Return (x, y) of the center of cell containing provided text 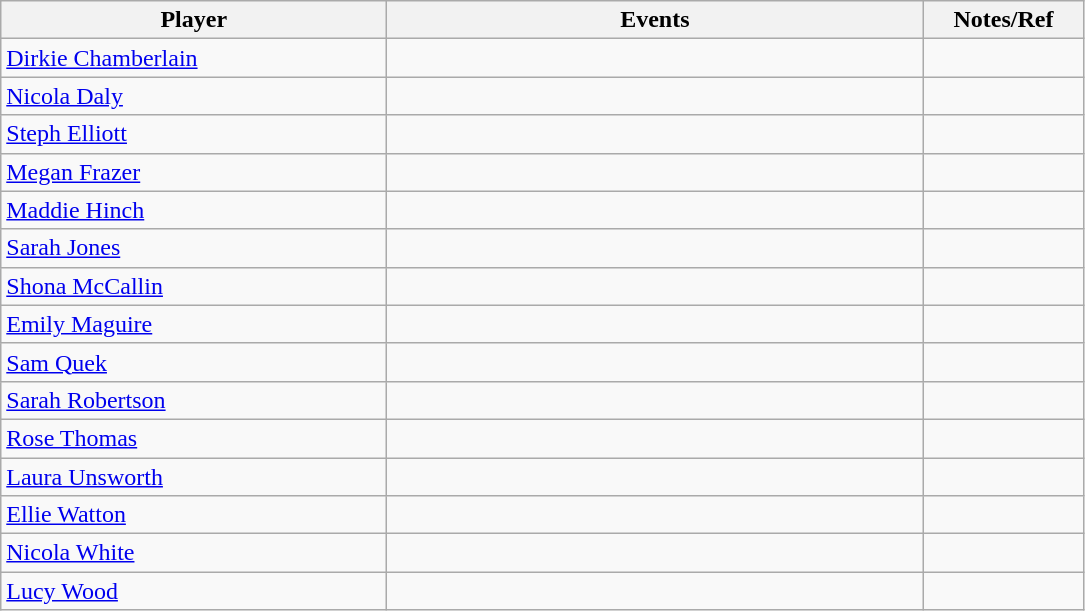
Laura Unsworth (194, 477)
Megan Frazer (194, 172)
Dirkie Chamberlain (194, 58)
Steph Elliott (194, 134)
Sarah Jones (194, 248)
Nicola Daly (194, 96)
Events (655, 20)
Nicola White (194, 553)
Notes/Ref (1004, 20)
Ellie Watton (194, 515)
Lucy Wood (194, 591)
Emily Maguire (194, 324)
Maddie Hinch (194, 210)
Sarah Robertson (194, 400)
Player (194, 20)
Rose Thomas (194, 438)
Sam Quek (194, 362)
Shona McCallin (194, 286)
